Capture the cell that displays the provided text and extract its (X, Y) central coordinate. 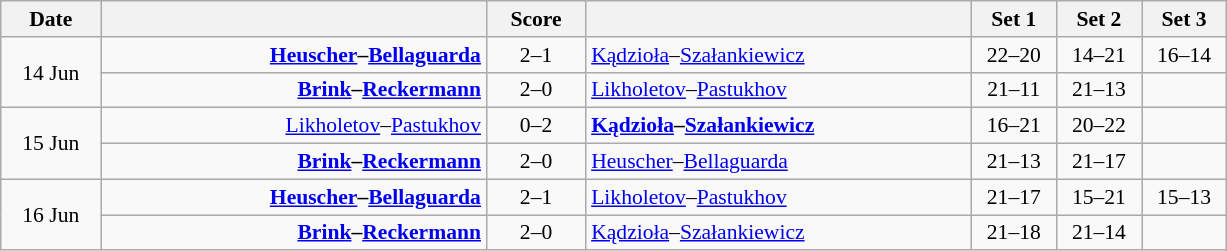
20–22 (1098, 126)
15–13 (1184, 197)
22–20 (1014, 55)
16 Jun (51, 214)
16–21 (1014, 126)
15–21 (1098, 197)
15 Jun (51, 144)
21–14 (1098, 233)
14 Jun (51, 72)
Set 1 (1014, 19)
16–14 (1184, 55)
Set 3 (1184, 19)
Score (536, 19)
21–11 (1014, 90)
14–21 (1098, 55)
0–2 (536, 126)
21–18 (1014, 233)
Date (51, 19)
Set 2 (1098, 19)
